From the cell containing the given text, extract its center point as (X, Y) coordinate. 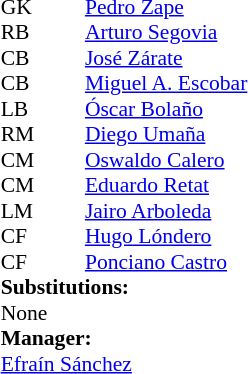
Jairo Arboleda (166, 211)
Eduardo Retat (166, 185)
RM (24, 135)
José Zárate (166, 58)
Substitutions: (124, 287)
Arturo Segovia (166, 33)
Manager: (124, 339)
Ponciano Castro (166, 262)
Miguel A. Escobar (166, 83)
None (24, 313)
LM (24, 211)
LB (24, 109)
Diego Umaña (166, 135)
Óscar Bolaño (166, 109)
Hugo Lóndero (166, 237)
Oswaldo Calero (166, 160)
RB (24, 33)
